Extract the [x, y] coordinate from the center of the cell holding the provided text.  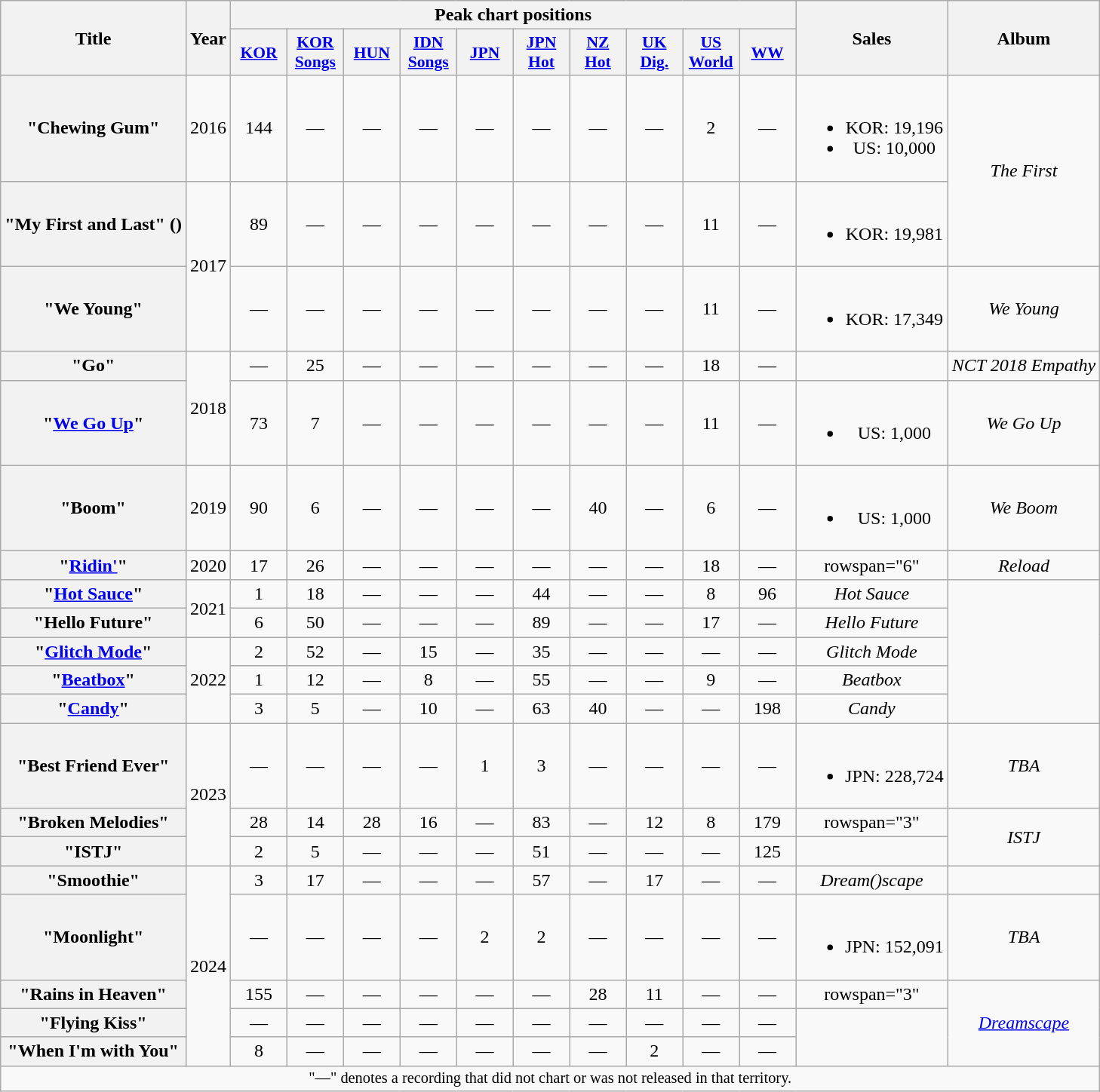
Reload [1023, 565]
14 [315, 823]
"When I'm with You" [94, 1051]
JPN: 152,091 [872, 937]
"Smoothie" [94, 880]
"Boom" [94, 508]
Candy [872, 709]
"Go" [94, 366]
2024 [208, 965]
Glitch Mode [872, 651]
"Beatbox" [94, 680]
57 [542, 880]
"ISTJ" [94, 851]
2016 [208, 128]
2021 [208, 608]
KOR: 17,349 [872, 309]
Hello Future [872, 622]
The First [1023, 170]
"Broken Melodies" [94, 823]
Year [208, 38]
"Ridin'" [94, 565]
155 [260, 994]
KOR: 19,196US: 10,000 [872, 128]
125 [768, 851]
"Flying Kiss" [94, 1023]
Hot Sauce [872, 594]
16 [429, 823]
KOR [260, 53]
"Hello Future" [94, 622]
144 [260, 128]
We Go Up [1023, 422]
Title [94, 38]
"We Go Up" [94, 422]
IDNSongs [429, 53]
52 [315, 651]
JPNHot [542, 53]
96 [768, 594]
We Young [1023, 309]
"Rains in Heaven" [94, 994]
KOR: 19,981 [872, 223]
2018 [208, 409]
55 [542, 680]
2017 [208, 266]
2023 [208, 795]
"We Young" [94, 309]
"Hot Sauce" [94, 594]
UKDig. [655, 53]
rowspan="6" [872, 565]
Beatbox [872, 680]
"Glitch Mode" [94, 651]
90 [260, 508]
"Moonlight" [94, 937]
2019 [208, 508]
NZHot [598, 53]
USWorld [711, 53]
JPN [484, 53]
"My First and Last" () [94, 223]
35 [542, 651]
Dreamscape [1023, 1023]
WW [768, 53]
JPN: 228,724 [872, 766]
2020 [208, 565]
HUN [371, 53]
"Best Friend Ever" [94, 766]
25 [315, 366]
"—" denotes a recording that did not chart or was not released in that territory. [551, 1078]
Peak chart positions [513, 15]
We Boom [1023, 508]
KORSongs [315, 53]
2022 [208, 679]
"Chewing Gum" [94, 128]
"Candy" [94, 709]
10 [429, 709]
15 [429, 651]
179 [768, 823]
26 [315, 565]
51 [542, 851]
198 [768, 709]
9 [711, 680]
44 [542, 594]
Dream()scape [872, 880]
ISTJ [1023, 837]
63 [542, 709]
Album [1023, 38]
50 [315, 622]
83 [542, 823]
Sales [872, 38]
73 [260, 422]
NCT 2018 Empathy [1023, 366]
7 [315, 422]
